Output the [x, y] coordinate of the center of the cell containing the given text.  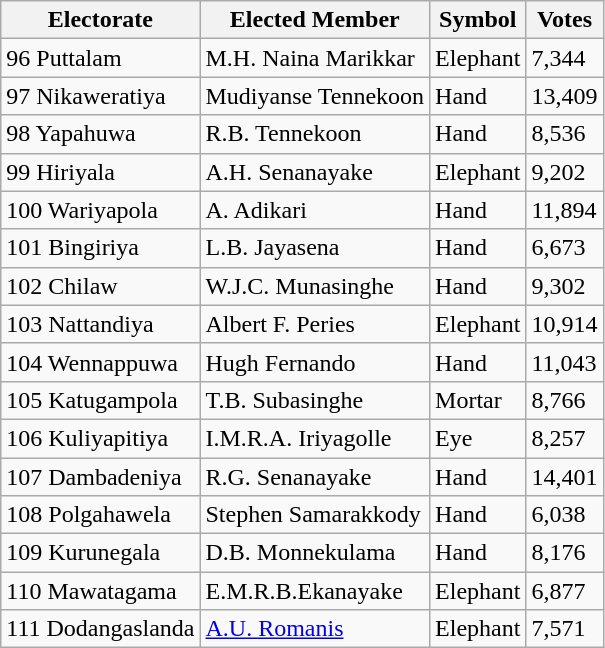
E.M.R.B.Ekanayake [315, 591]
8,176 [564, 553]
9,202 [564, 172]
101 Bingiriya [100, 248]
W.J.C. Munasinghe [315, 286]
Mudiyanse Tennekoon [315, 96]
Mortar [478, 400]
6,673 [564, 248]
103 Nattandiya [100, 324]
7,571 [564, 629]
6,877 [564, 591]
107 Dambadeniya [100, 477]
100 Wariyapola [100, 210]
7,344 [564, 58]
A.U. Romanis [315, 629]
98 Yapahuwa [100, 134]
R.G. Senanayake [315, 477]
102 Chilaw [100, 286]
8,766 [564, 400]
Albert F. Peries [315, 324]
111 Dodangaslanda [100, 629]
6,038 [564, 515]
106 Kuliyapitiya [100, 438]
Stephen Samarakkody [315, 515]
Eye [478, 438]
Symbol [478, 20]
11,043 [564, 362]
110 Mawatagama [100, 591]
97 Nikaweratiya [100, 96]
13,409 [564, 96]
108 Polgahawela [100, 515]
9,302 [564, 286]
A. Adikari [315, 210]
99 Hiriyala [100, 172]
Elected Member [315, 20]
105 Katugampola [100, 400]
10,914 [564, 324]
Votes [564, 20]
Hugh Fernando [315, 362]
11,894 [564, 210]
D.B. Monnekulama [315, 553]
Electorate [100, 20]
M.H. Naina Marikkar [315, 58]
I.M.R.A. Iriyagolle [315, 438]
A.H. Senanayake [315, 172]
109 Kurunegala [100, 553]
R.B. Tennekoon [315, 134]
96 Puttalam [100, 58]
L.B. Jayasena [315, 248]
14,401 [564, 477]
8,536 [564, 134]
8,257 [564, 438]
104 Wennappuwa [100, 362]
T.B. Subasinghe [315, 400]
